Identify which cell holds the provided text, then report its (x, y) central coordinate. 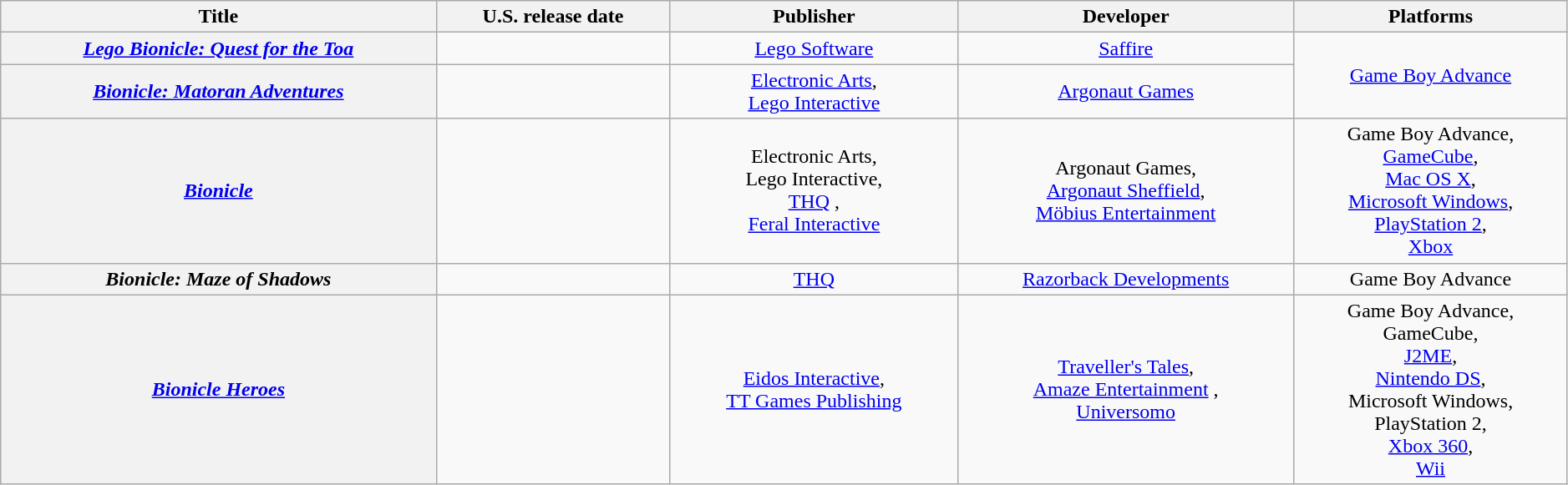
Traveller's Tales,Amaze Entertainment ,Universomo (1126, 389)
Bionicle: Maze of Shadows (219, 279)
Argonaut Games (1126, 92)
Electronic Arts,Lego Interactive,THQ ,Feral Interactive (814, 190)
Platforms (1431, 17)
Title (219, 17)
Bionicle Heroes (219, 389)
Eidos Interactive,TT Games Publishing (814, 389)
Electronic Arts,Lego Interactive (814, 92)
Bionicle (219, 190)
Razorback Developments (1126, 279)
THQ (814, 279)
Saffire (1126, 48)
Bionicle: Matoran Adventures (219, 92)
Lego Software (814, 48)
Publisher (814, 17)
Game Boy Advance,GameCube,Mac OS X,Microsoft Windows,PlayStation 2,Xbox (1431, 190)
Game Boy Advance,GameCube,J2ME,Nintendo DS,Microsoft Windows,PlayStation 2,Xbox 360, Wii (1431, 389)
Developer (1126, 17)
Lego Bionicle: Quest for the Toa (219, 48)
Argonaut Games,Argonaut Sheffield,Möbius Entertainment (1126, 190)
U.S. release date (553, 17)
